Return the (x, y) coordinate for the center point of the cell that contains the specified text.  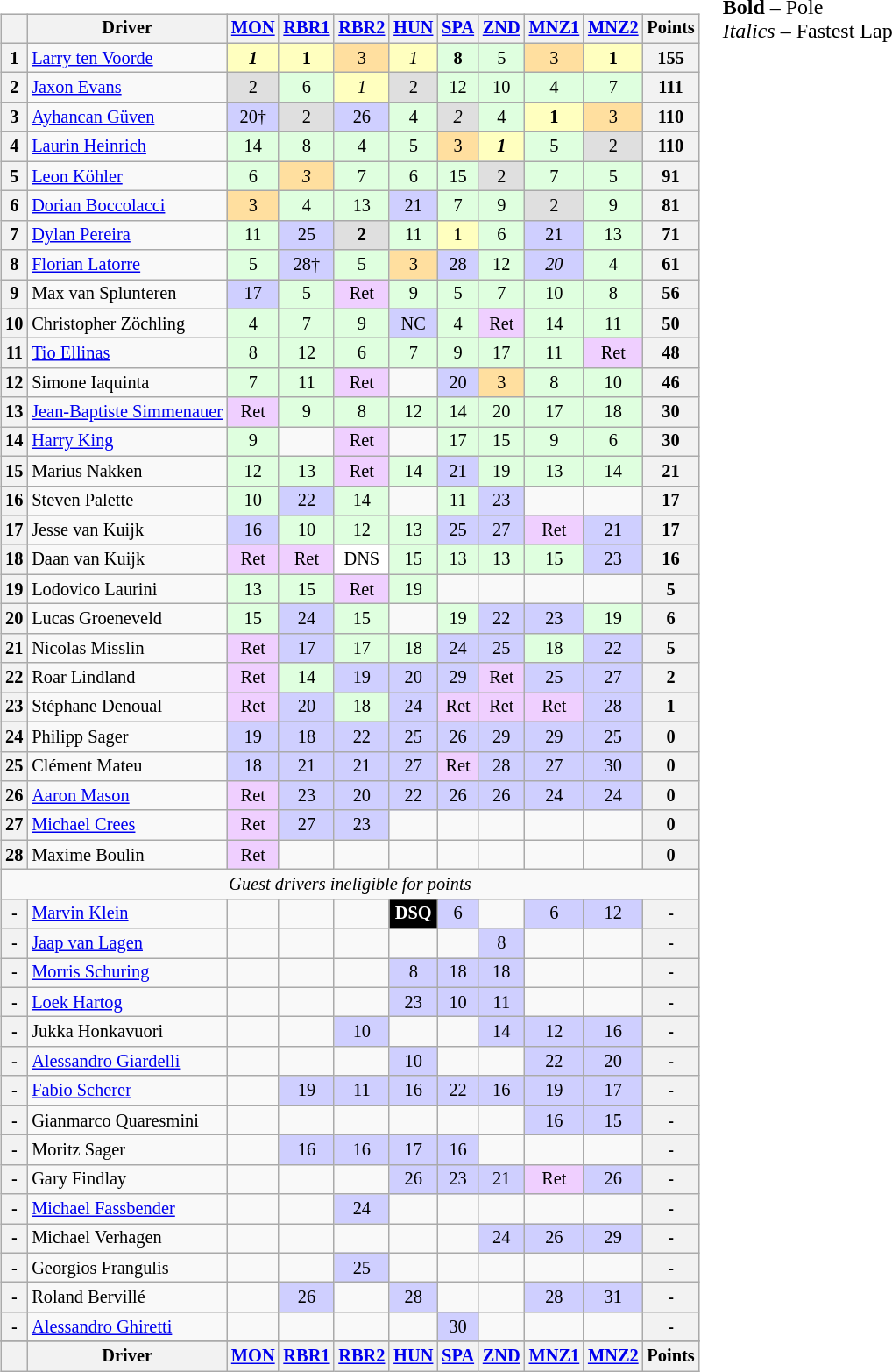
Ayhancan Güven (127, 117)
Dylan Pereira (127, 235)
56 (671, 295)
Michael Crees (127, 825)
Roland Bervillé (127, 1297)
Lucas Groeneveld (127, 619)
Philipp Sager (127, 736)
Alessandro Giardelli (127, 1062)
Jesse van Kuijk (127, 530)
Michael Verhagen (127, 1239)
46 (671, 383)
Max van Splunteren (127, 295)
Morris Schuring (127, 973)
Florian Latorre (127, 265)
Guest drivers ineligible for points (350, 885)
DNS (361, 559)
Harry King (127, 442)
Moritz Sager (127, 1150)
Michael Fassbender (127, 1209)
20† (253, 117)
Tio Ellinas (127, 353)
Jukka Honkavuori (127, 1032)
Jean-Baptiste Simmenauer (127, 412)
Aaron Mason (127, 796)
111 (671, 88)
Nicolas Misslin (127, 648)
71 (671, 235)
Georgios Frangulis (127, 1268)
28† (307, 265)
Daan van Kuijk (127, 559)
Roar Lindland (127, 678)
81 (671, 206)
NC (414, 323)
Steven Palette (127, 501)
Leon Köhler (127, 176)
91 (671, 176)
61 (671, 265)
Jaxon Evans (127, 88)
Laurin Heinrich (127, 146)
50 (671, 323)
Lodovico Laurini (127, 589)
Clément Mateu (127, 766)
Loek Hartog (127, 1002)
48 (671, 353)
Marvin Klein (127, 913)
Alessandro Ghiretti (127, 1327)
Jaap van Lagen (127, 943)
Stéphane Denoual (127, 707)
DSQ (414, 913)
Fabio Scherer (127, 1091)
Dorian Boccolacci (127, 206)
155 (671, 58)
31 (613, 1297)
Gary Findlay (127, 1179)
Simone Iaquinta (127, 383)
Christopher Zöchling (127, 323)
Gianmarco Quaresmini (127, 1120)
Larry ten Voorde (127, 58)
Marius Nakken (127, 471)
Maxime Boulin (127, 855)
